Scan for the cell matching the given text and deliver its (x, y) coordinate at center. 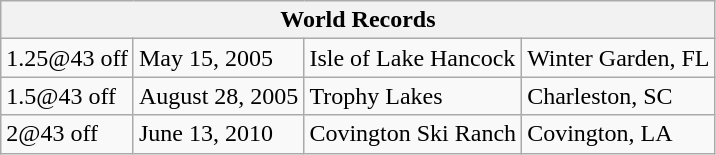
Trophy Lakes (413, 96)
World Records (358, 20)
1.5@43 off (68, 96)
Covington Ski Ranch (413, 134)
Isle of Lake Hancock (413, 58)
1.25@43 off (68, 58)
May 15, 2005 (218, 58)
Covington, LA (618, 134)
June 13, 2010 (218, 134)
2@43 off (68, 134)
Charleston, SC (618, 96)
Winter Garden, FL (618, 58)
August 28, 2005 (218, 96)
